Locate the cell with the specified text and output its (x, y) center coordinate. 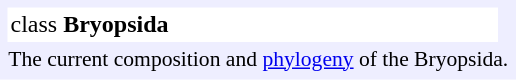
class Bryopsida (252, 24)
The current composition and phylogeny of the Bryopsida. (258, 58)
